Provide the [X, Y] coordinate of the cell's center where the given text is located.  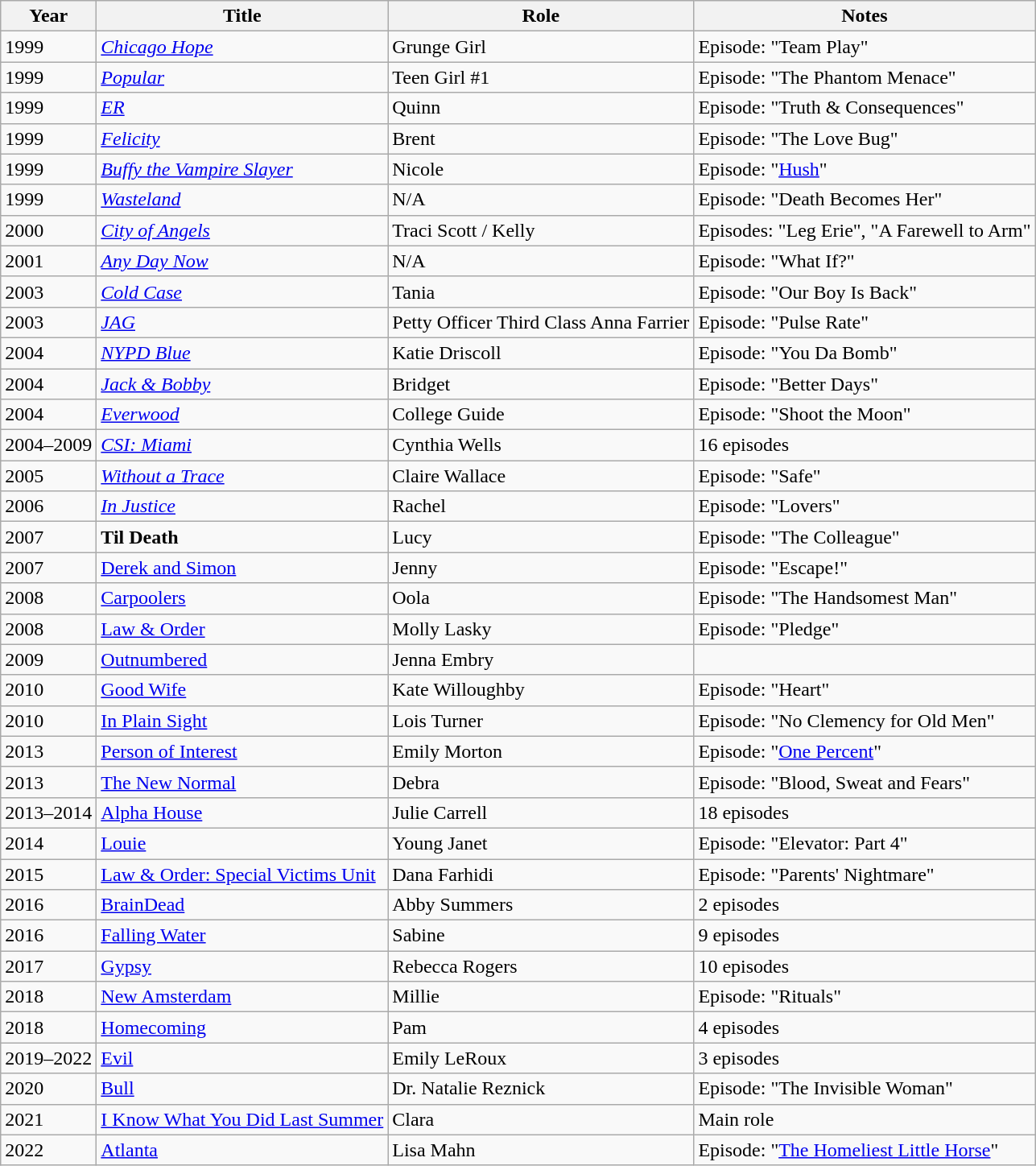
Sabine [541, 936]
Debra [541, 782]
Quinn [541, 108]
Emily LeRoux [541, 1058]
Jack & Bobby [242, 384]
Carpoolers [242, 598]
Pam [541, 1027]
ER [242, 108]
Cold Case [242, 291]
Young Janet [541, 843]
Teen Girl #1 [541, 77]
Homecoming [242, 1027]
Bull [242, 1089]
Nicole [541, 169]
Louie [242, 843]
Cynthia Wells [541, 445]
Claire Wallace [541, 476]
9 episodes [865, 936]
Episode: "Blood, Sweat and Fears" [865, 782]
Episode: "Death Becomes Her" [865, 200]
18 episodes [865, 812]
2020 [48, 1089]
2004–2009 [48, 445]
Episode: "You Da Bomb" [865, 353]
Abby Summers [541, 905]
Episode: "Pledge" [865, 629]
Episode: "No Clemency for Old Men" [865, 721]
Felicity [242, 139]
2006 [48, 507]
Chicago Hope [242, 47]
Derek and Simon [242, 568]
New Amsterdam [242, 997]
Episode: "Rituals" [865, 997]
Oola [541, 598]
Episode: "Shoot the Moon" [865, 415]
Episode: "What If?" [865, 261]
2005 [48, 476]
Falling Water [242, 936]
Episodes: "Leg Erie", "A Farewell to Arm" [865, 230]
Episode: "One Percent" [865, 751]
Episode: "The Handsomest Man" [865, 598]
Lisa Mahn [541, 1150]
Rachel [541, 507]
Rebecca Rogers [541, 966]
In Justice [242, 507]
2001 [48, 261]
Law & Order: Special Victims Unit [242, 874]
Episode: "The Colleague" [865, 537]
Outnumbered [242, 659]
3 episodes [865, 1058]
Brent [541, 139]
Clara [541, 1119]
Petty Officer Third Class Anna Farrier [541, 322]
Episode: "Truth & Consequences" [865, 108]
2014 [48, 843]
Law & Order [242, 629]
2015 [48, 874]
In Plain Sight [242, 721]
Jenna Embry [541, 659]
2019–2022 [48, 1058]
Episode: "Parents' Nightmare" [865, 874]
Everwood [242, 415]
Notes [865, 16]
Episode: "Team Play" [865, 47]
Kate Willoughby [541, 690]
Episode: "Lovers" [865, 507]
Episode: "The Phantom Menace" [865, 77]
Episode: "Better Days" [865, 384]
JAG [242, 322]
Atlanta [242, 1150]
Episode: "The Love Bug" [865, 139]
Episode: "Pulse Rate" [865, 322]
Julie Carrell [541, 812]
Any Day Now [242, 261]
Buffy the Vampire Slayer [242, 169]
Dana Farhidi [541, 874]
Gypsy [242, 966]
2022 [48, 1150]
Episode: "Escape!" [865, 568]
Tania [541, 291]
Episode: "The Homeliest Little Horse" [865, 1150]
Dr. Natalie Reznick [541, 1089]
Lucy [541, 537]
Role [541, 16]
Traci Scott / Kelly [541, 230]
16 episodes [865, 445]
Episode: "Our Boy Is Back" [865, 291]
Episode: "Hush" [865, 169]
10 episodes [865, 966]
Good Wife [242, 690]
Year [48, 16]
Jenny [541, 568]
Episode: "The Invisible Woman" [865, 1089]
4 episodes [865, 1027]
2021 [48, 1119]
Episode: "Heart" [865, 690]
Bridget [541, 384]
Til Death [242, 537]
CSI: Miami [242, 445]
I Know What You Did Last Summer [242, 1119]
City of Angels [242, 230]
Lois Turner [541, 721]
Person of Interest [242, 751]
The New Normal [242, 782]
Katie Driscoll [541, 353]
Popular [242, 77]
Main role [865, 1119]
Millie [541, 997]
Episode: "Elevator: Part 4" [865, 843]
BrainDead [242, 905]
Episode: "Safe" [865, 476]
Grunge Girl [541, 47]
Title [242, 16]
Wasteland [242, 200]
Without a Trace [242, 476]
Molly Lasky [541, 629]
2013–2014 [48, 812]
2000 [48, 230]
Alpha House [242, 812]
2009 [48, 659]
College Guide [541, 415]
Emily Morton [541, 751]
2017 [48, 966]
NYPD Blue [242, 353]
2 episodes [865, 905]
Evil [242, 1058]
